Find where the given text appears and provide that cell's center as (X, Y) coordinate. 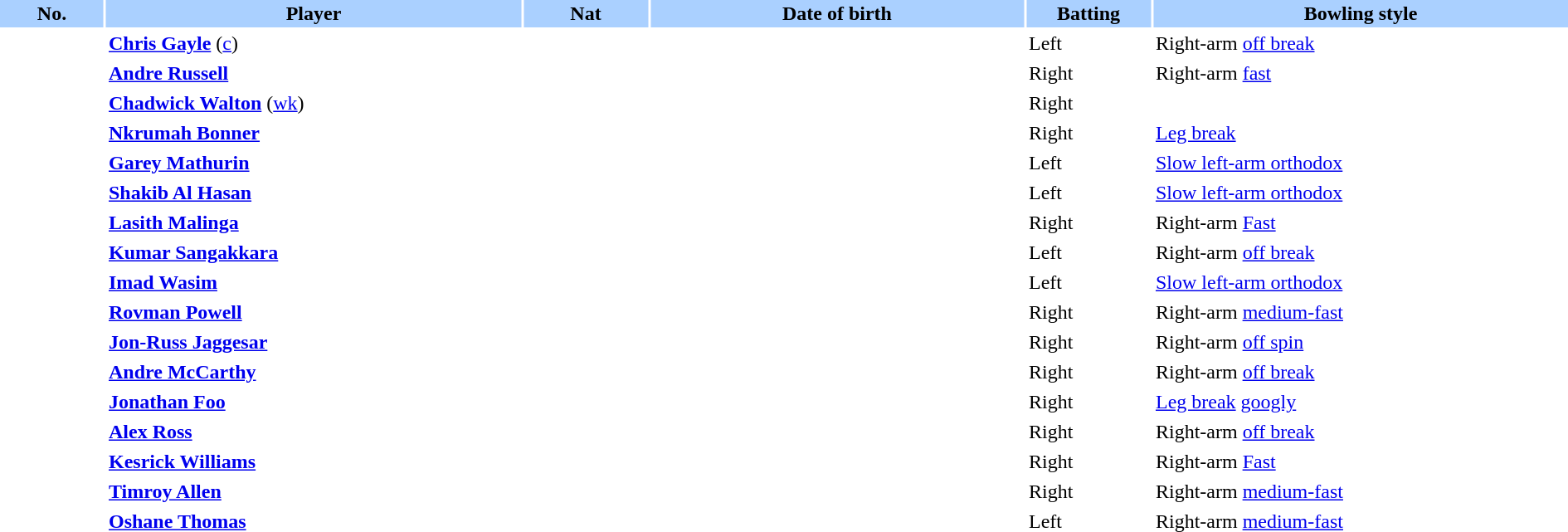
Kesrick Williams (314, 461)
Right-arm fast (1361, 73)
Chris Gayle (c) (314, 43)
Chadwick Walton (wk) (314, 103)
Imad Wasim (314, 282)
Timroy Allen (314, 491)
Nkrumah Bonner (314, 133)
Batting (1088, 13)
Right-arm off spin (1361, 342)
Lasith Malinga (314, 222)
Jon-Russ Jaggesar (314, 342)
Player (314, 13)
Nat (586, 13)
Shakib Al Hasan (314, 193)
Alex Ross (314, 432)
Andre McCarthy (314, 372)
No. (51, 13)
Garey Mathurin (314, 163)
Andre Russell (314, 73)
Kumar Sangakkara (314, 252)
Rovman Powell (314, 312)
Leg break (1361, 133)
Bowling style (1361, 13)
Date of birth (837, 13)
Jonathan Foo (314, 402)
Leg break googly (1361, 402)
